Identify which cell holds the provided text, then report its [x, y] central coordinate. 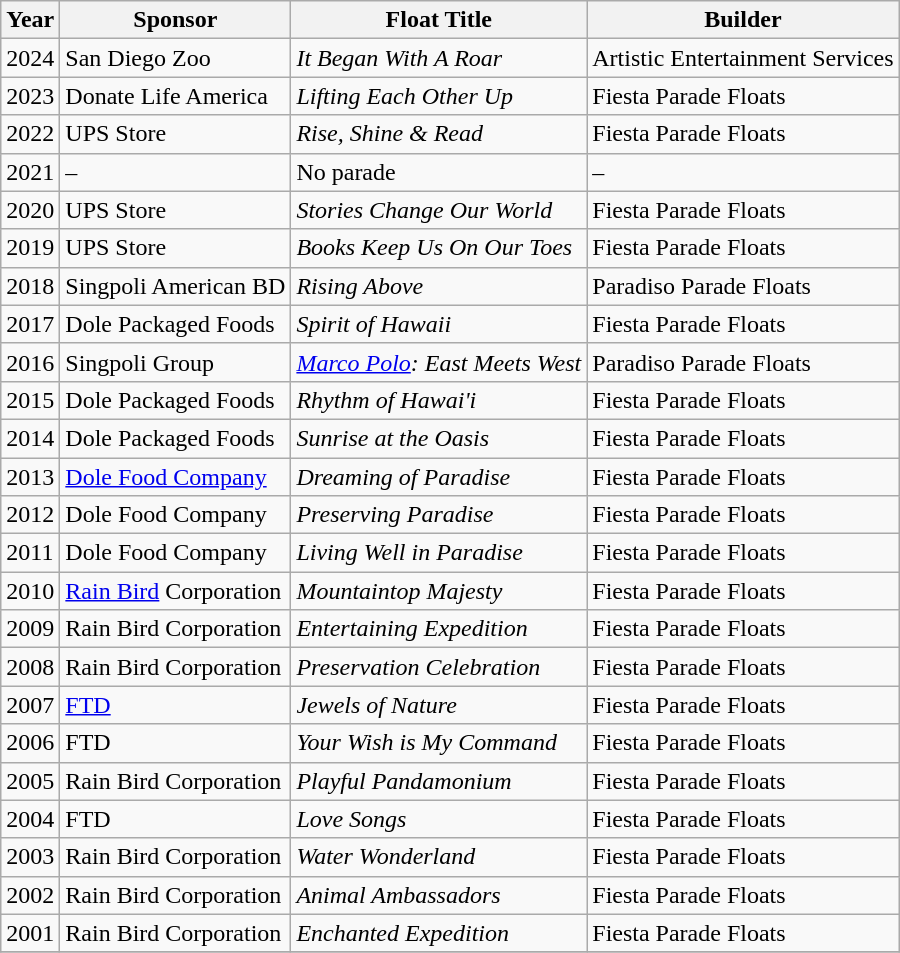
2024 [30, 58]
Your Wish is My Command [439, 743]
2009 [30, 629]
Love Songs [439, 819]
Preservation Celebration [439, 667]
Dreaming of Paradise [439, 477]
2014 [30, 438]
2021 [30, 172]
It Began With A Roar [439, 58]
2006 [30, 743]
Sponsor [176, 20]
Rhythm of Hawai'i [439, 400]
2019 [30, 248]
Rising Above [439, 286]
Sunrise at the Oasis [439, 438]
Preserving Paradise [439, 515]
2004 [30, 819]
Water Wonderland [439, 857]
Spirit of Hawaii [439, 324]
2010 [30, 591]
2005 [30, 781]
2011 [30, 553]
2002 [30, 895]
Stories Change Our World [439, 210]
Books Keep Us On Our Toes [439, 248]
Playful Pandamonium [439, 781]
2013 [30, 477]
Lifting Each Other Up [439, 96]
Float Title [439, 20]
San Diego Zoo [176, 58]
Donate Life America [176, 96]
Mountaintop Majesty [439, 591]
Rise, Shine & Read [439, 134]
Year [30, 20]
2001 [30, 933]
2022 [30, 134]
2008 [30, 667]
2015 [30, 400]
Artistic Entertainment Services [743, 58]
Jewels of Nature [439, 705]
2020 [30, 210]
Singpoli Group [176, 362]
No parade [439, 172]
Living Well in Paradise [439, 553]
2003 [30, 857]
2007 [30, 705]
2023 [30, 96]
Enchanted Expedition [439, 933]
Entertaining Expedition [439, 629]
2018 [30, 286]
Animal Ambassadors [439, 895]
Marco Polo: East Meets West [439, 362]
2017 [30, 324]
Singpoli American BD [176, 286]
2012 [30, 515]
Builder [743, 20]
2016 [30, 362]
